Pinpoint the cell where the given text exists, returning its [x, y] midpoint coordinate. 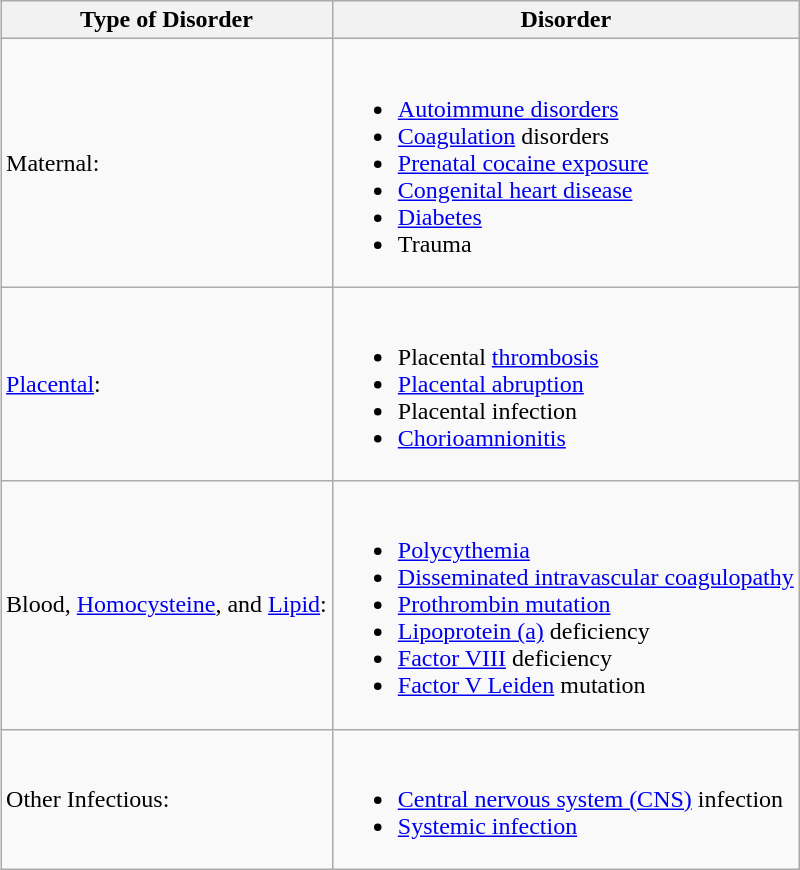
Blood, Homocysteine, and Lipid: [167, 605]
PolycythemiaDisseminated intravascular coagulopathyProthrombin mutationLipoprotein (a) deficiencyFactor VIII deficiencyFactor V Leiden mutation [566, 605]
Maternal: [167, 163]
Placental: [167, 384]
Other Infectious: [167, 799]
Disorder [566, 20]
Type of Disorder [167, 20]
Central nervous system (CNS) infectionSystemic infection [566, 799]
Autoimmune disordersCoagulation disordersPrenatal cocaine exposureCongenital heart diseaseDiabetesTrauma [566, 163]
Placental thrombosisPlacental abruptionPlacental infectionChorioamnionitis [566, 384]
